Find where the given text appears and provide that cell's center as [x, y] coordinate. 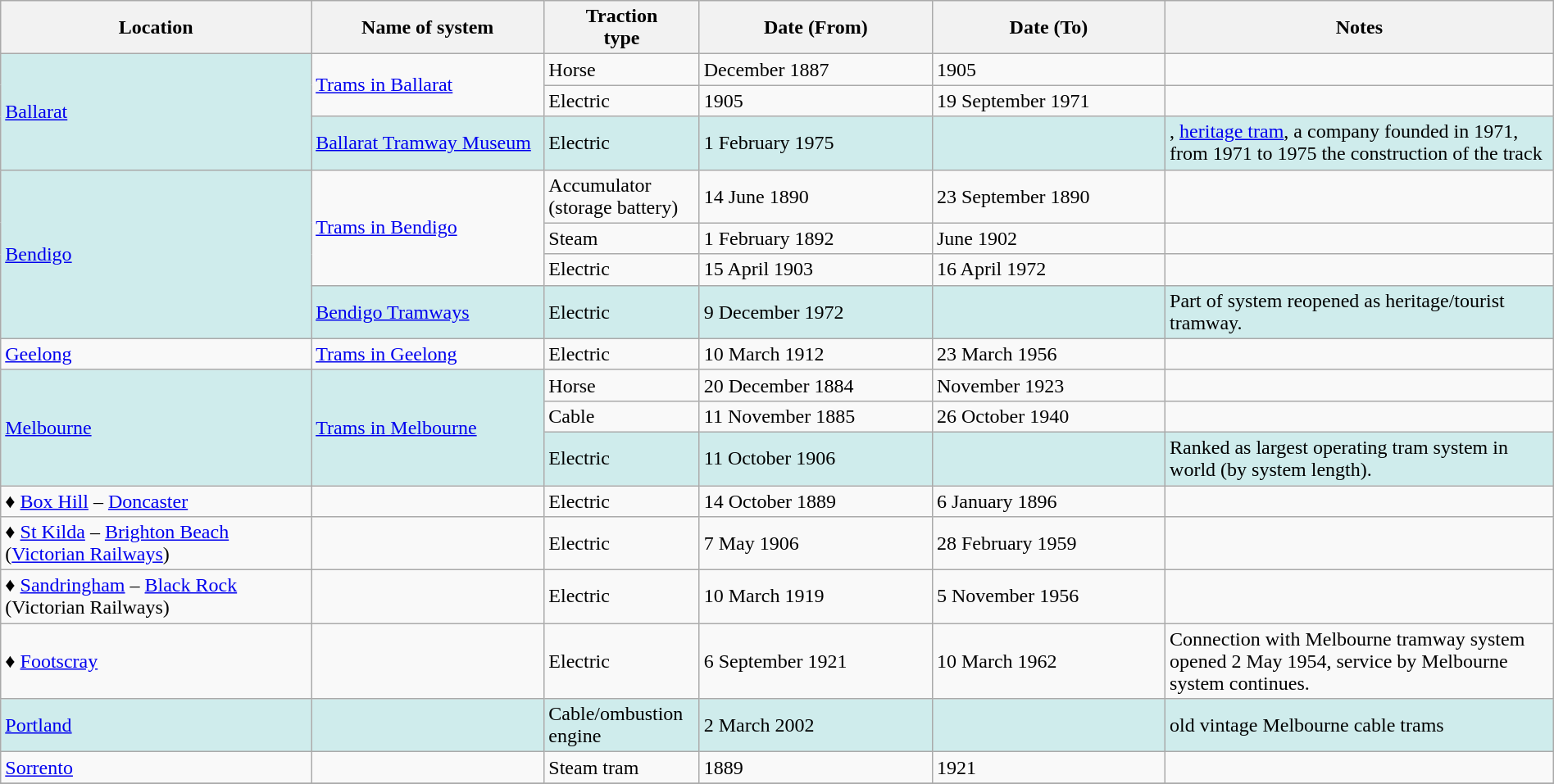
♦ Sandringham – Black Rock (Victorian Railways) [156, 596]
Steam tram [621, 768]
20 December 1884 [816, 385]
Part of system reopened as heritage/tourist tramway. [1360, 311]
December 1887 [816, 70]
6 September 1921 [816, 661]
10 March 1919 [816, 596]
Trams in Melbourne [428, 428]
Steam [621, 238]
1921 [1048, 768]
Tractiontype [621, 28]
Trams in Bendigo [428, 228]
November 1923 [1048, 385]
Trams in Ballarat [428, 85]
10 March 1912 [816, 354]
, heritage tram, a company founded in 1971, from 1971 to 1975 the construction of the track [1360, 143]
1889 [816, 768]
10 March 1962 [1048, 661]
Ballarat [156, 111]
19 September 1971 [1048, 101]
Trams in Geelong [428, 354]
♦ Box Hill – Doncaster [156, 501]
♦ Footscray [156, 661]
Cable [621, 416]
5 November 1956 [1048, 596]
1 February 1892 [816, 238]
Date (From) [816, 28]
6 January 1896 [1048, 501]
old vintage Melbourne cable trams [1360, 726]
15 April 1903 [816, 270]
Notes [1360, 28]
Melbourne [156, 428]
Geelong [156, 354]
2 March 2002 [816, 726]
Location [156, 28]
28 February 1959 [1048, 544]
23 September 1890 [1048, 197]
16 April 1972 [1048, 270]
Bendigo [156, 254]
Connection with Melbourne tramway system opened 2 May 1954, service by Melbourne system continues. [1360, 661]
9 December 1972 [816, 311]
Ranked as largest operating tram system in world (by system length). [1360, 459]
Cable/ombustion engine [621, 726]
7 May 1906 [816, 544]
1 February 1975 [816, 143]
Ballarat Tramway Museum [428, 143]
Bendigo Tramways [428, 311]
14 October 1889 [816, 501]
Date (To) [1048, 28]
Accumulator (storage battery) [621, 197]
23 March 1956 [1048, 354]
26 October 1940 [1048, 416]
June 1902 [1048, 238]
Name of system [428, 28]
Portland [156, 726]
Sorrento [156, 768]
11 October 1906 [816, 459]
11 November 1885 [816, 416]
14 June 1890 [816, 197]
♦ St Kilda – Brighton Beach (Victorian Railways) [156, 544]
